Determine the [x, y] coordinate at the center of the cell enclosing the given text.  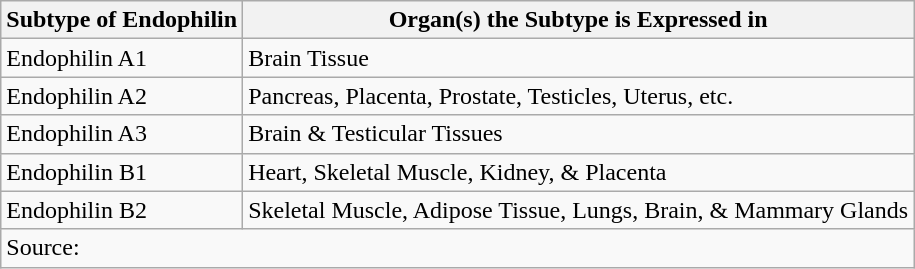
Endophilin B1 [122, 172]
Endophilin A2 [122, 96]
Endophilin A3 [122, 134]
Heart, Skeletal Muscle, Kidney, & Placenta [578, 172]
Subtype of Endophilin [122, 20]
Source: [458, 248]
Brain & Testicular Tissues [578, 134]
Endophilin A1 [122, 58]
Organ(s) the Subtype is Expressed in [578, 20]
Skeletal Muscle, Adipose Tissue, Lungs, Brain, & Mammary Glands [578, 210]
Pancreas, Placenta, Prostate, Testicles, Uterus, etc. [578, 96]
Endophilin B2 [122, 210]
Brain Tissue [578, 58]
